Provide the [X, Y] coordinate of the cell's center where the given text is located.  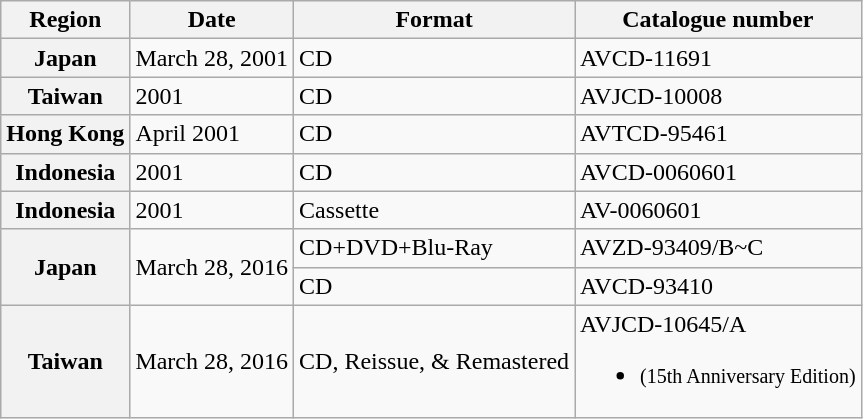
AVTCD-95461 [718, 134]
AVCD-11691 [718, 58]
Catalogue number [718, 20]
Cassette [434, 210]
CD, Reissue, & Remastered [434, 362]
Region [66, 20]
AVCD-93410 [718, 286]
CD+DVD+Blu-Ray [434, 248]
AVJCD-10008 [718, 96]
AVJCD-10645/A(15th Anniversary Edition) [718, 362]
Hong Kong [66, 134]
AVCD-0060601 [718, 172]
AV-0060601 [718, 210]
Date [212, 20]
AVZD-93409/B~C [718, 248]
Format [434, 20]
March 28, 2001 [212, 58]
April 2001 [212, 134]
